Locate the cell with the specified text and output its [x, y] center coordinate. 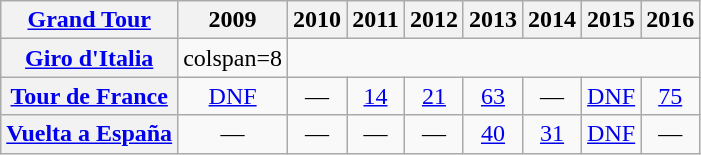
2014 [552, 20]
21 [434, 96]
Giro d'Italia [90, 58]
2010 [318, 20]
Grand Tour [90, 20]
75 [670, 96]
2016 [670, 20]
2013 [492, 20]
2009 [233, 20]
2011 [376, 20]
colspan=8 [233, 58]
40 [492, 134]
Vuelta a España [90, 134]
63 [492, 96]
Tour de France [90, 96]
2012 [434, 20]
14 [376, 96]
31 [552, 134]
2015 [612, 20]
